Identify which cell holds the provided text, then report its [X, Y] central coordinate. 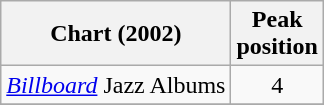
Billboard Jazz Albums [116, 85]
Peakposition [277, 34]
4 [277, 85]
Chart (2002) [116, 34]
